Extract the (X, Y) coordinate from the center of the cell holding the provided text.  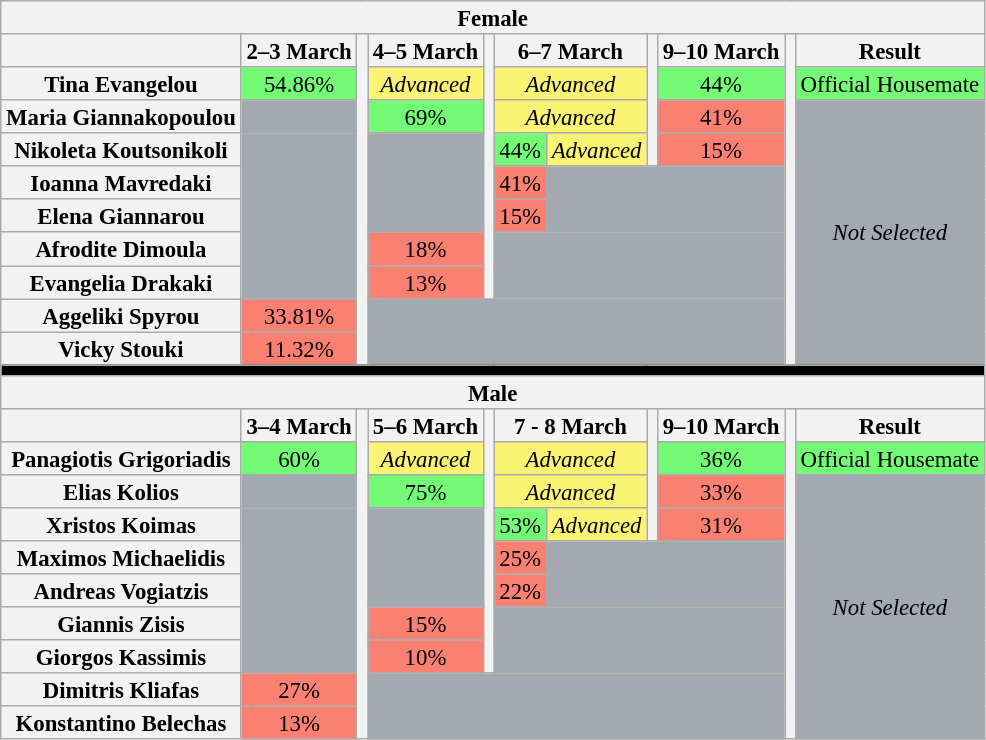
Nikoleta Koutsonikoli (121, 150)
5–6 March (426, 426)
31% (720, 524)
10% (426, 656)
11.32% (299, 348)
7 - 8 March (570, 426)
Maximos Michaelidis (121, 558)
22% (520, 590)
53% (520, 524)
33.81% (299, 316)
3–4 March (299, 426)
Maria Giannakopoulou (121, 116)
Elias Kolios (121, 492)
Elena Giannarou (121, 216)
Vicky Stouki (121, 348)
69% (426, 116)
Male (493, 392)
6–7 March (570, 50)
75% (426, 492)
Xristos Koimas (121, 524)
Tina Evangelou (121, 84)
Konstantino Belechas (121, 722)
27% (299, 690)
Andreas Vogiatzis (121, 590)
Afrodite Dimoula (121, 250)
Panagiotis Grigoriadis (121, 458)
Aggeliki Spyrou (121, 316)
36% (720, 458)
33% (720, 492)
4–5 March (426, 50)
Female (493, 18)
Ioanna Mavredaki (121, 182)
60% (299, 458)
Giannis Zisis (121, 624)
25% (520, 558)
2–3 March (299, 50)
Evangelia Drakaki (121, 282)
18% (426, 250)
54.86% (299, 84)
Dimitris Kliafas (121, 690)
Giorgos Kassimis (121, 656)
